Pinpoint the cell where the given text exists, returning its [X, Y] midpoint coordinate. 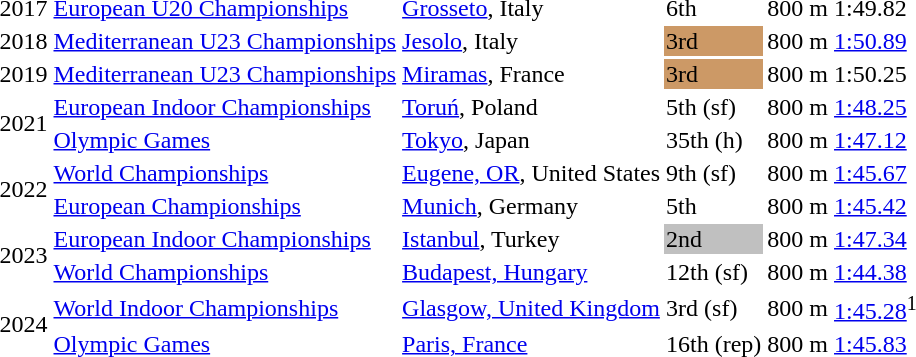
Istanbul, Turkey [532, 239]
Eugene, OR, United States [532, 173]
Glasgow, United Kingdom [532, 308]
12th (sf) [714, 272]
World Indoor Championships [225, 308]
Munich, Germany [532, 206]
3rd (sf) [714, 308]
2nd [714, 239]
Jesolo, Italy [532, 41]
9th (sf) [714, 173]
Miramas, France [532, 74]
Budapest, Hungary [532, 272]
European Championships [225, 206]
5th [714, 206]
5th (sf) [714, 107]
Toruń, Poland [532, 107]
Tokyo, Japan [532, 140]
Olympic Games [225, 140]
35th (h) [714, 140]
